Return [X, Y] of the center of cell containing provided text 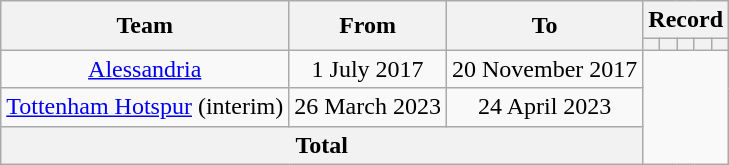
1 July 2017 [368, 69]
Record [686, 20]
From [368, 26]
To [544, 26]
Team [145, 26]
Total [322, 145]
20 November 2017 [544, 69]
Alessandria [145, 69]
Tottenham Hotspur (interim) [145, 107]
26 March 2023 [368, 107]
24 April 2023 [544, 107]
